For the text-containing cell, return its midpoint in (X, Y) coordinate format. 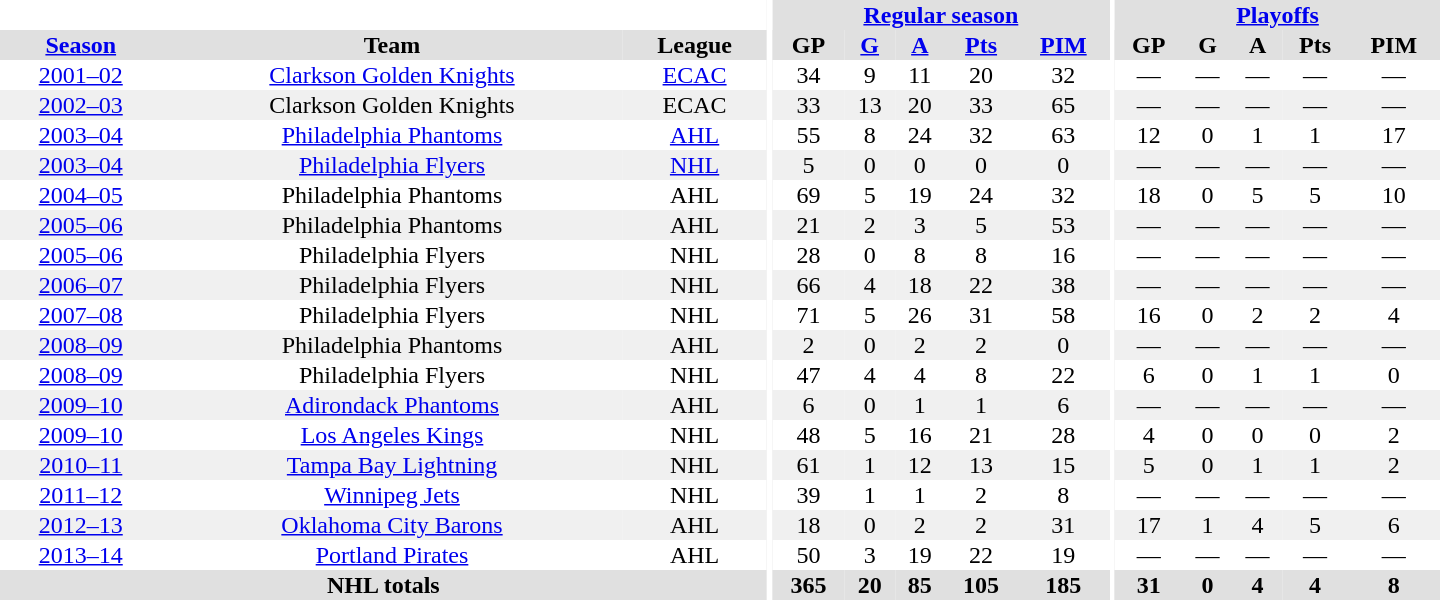
NHL totals (384, 585)
Tampa Bay Lightning (392, 465)
61 (808, 465)
34 (808, 75)
365 (808, 585)
Winnipeg Jets (392, 495)
Season (81, 45)
15 (1063, 465)
2002–03 (81, 105)
League (694, 45)
Portland Pirates (392, 555)
2001–02 (81, 75)
2006–07 (81, 285)
2004–05 (81, 195)
2011–12 (81, 495)
2010–11 (81, 465)
69 (808, 195)
63 (1063, 135)
2012–13 (81, 525)
39 (808, 495)
48 (808, 435)
50 (808, 555)
11 (920, 75)
85 (920, 585)
38 (1063, 285)
Oklahoma City Barons (392, 525)
2007–08 (81, 315)
55 (808, 135)
71 (808, 315)
53 (1063, 225)
185 (1063, 585)
10 (1394, 195)
58 (1063, 315)
66 (808, 285)
65 (1063, 105)
9 (870, 75)
Regular season (940, 15)
105 (981, 585)
2013–14 (81, 555)
Team (392, 45)
Playoffs (1278, 15)
47 (808, 375)
Los Angeles Kings (392, 435)
26 (920, 315)
Adirondack Phantoms (392, 405)
